Output the [x, y] coordinate of the center of the cell containing the given text.  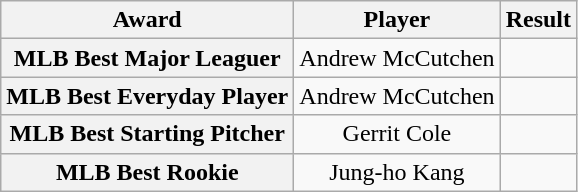
Player [397, 20]
Result [538, 20]
MLB Best Starting Pitcher [148, 134]
MLB Best Major Leaguer [148, 58]
Award [148, 20]
MLB Best Everyday Player [148, 96]
Jung-ho Kang [397, 172]
Gerrit Cole [397, 134]
MLB Best Rookie [148, 172]
